Detect which cell encompasses the target text, then output its [x, y] center coordinate. 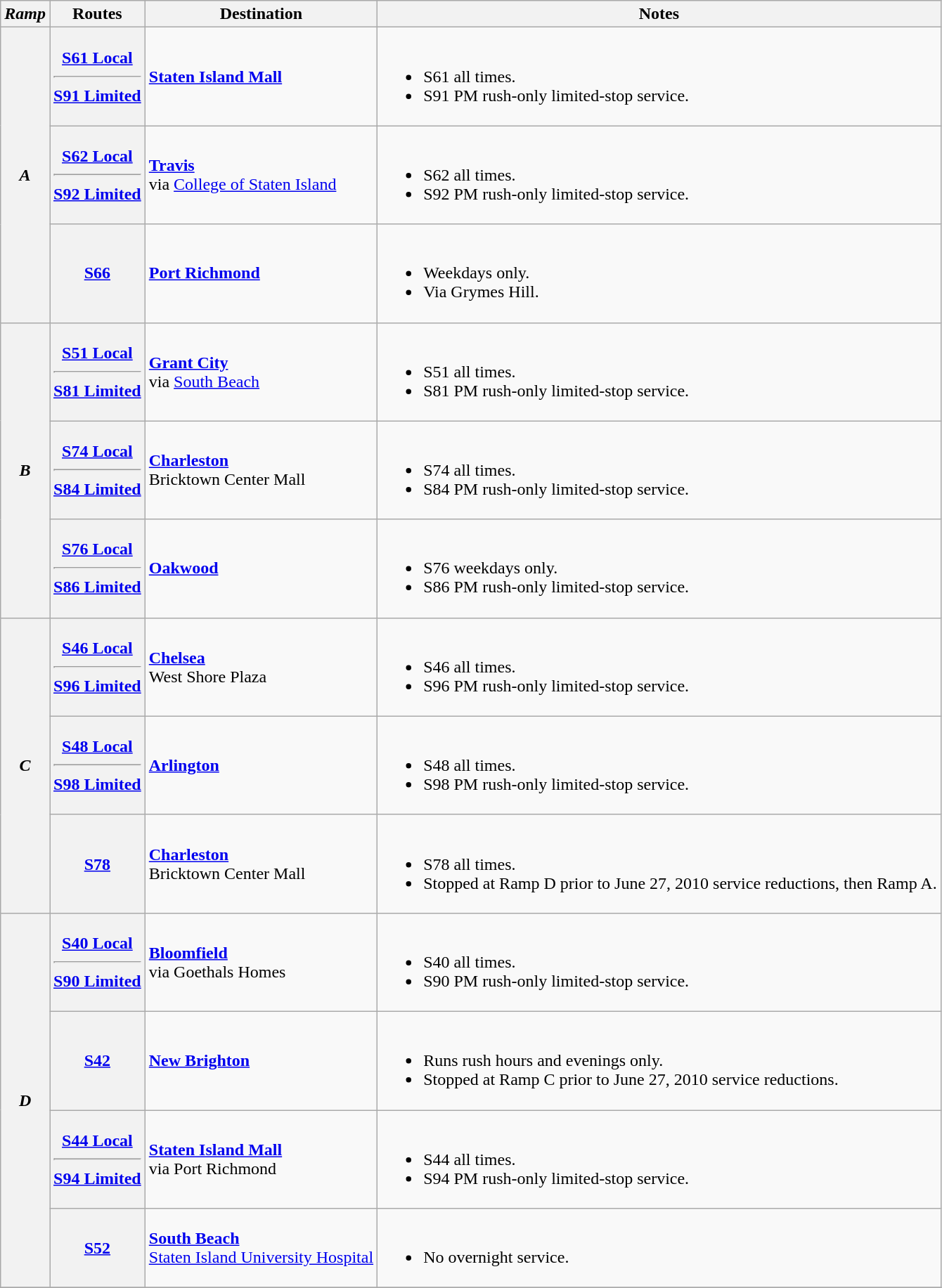
S78 all times.Stopped at Ramp D prior to June 27, 2010 service reductions, then Ramp A. [659, 864]
ChelseaWest Shore Plaza [261, 667]
S62 LocalS92 Limited [97, 175]
S46 LocalS96 Limited [97, 667]
S74 LocalS84 Limited [97, 470]
Notes [659, 14]
S44 all times.S94 PM rush-only limited-stop service. [659, 1159]
Arlington [261, 765]
S61 all times.S91 PM rush-only limited-stop service. [659, 77]
A [25, 175]
S44 LocalS94 Limited [97, 1159]
B [25, 470]
S46 all times.S96 PM rush-only limited-stop service. [659, 667]
D [25, 1100]
S51 all times.S81 PM rush-only limited-stop service. [659, 372]
Routes [97, 14]
Destination [261, 14]
S62 all times.S92 PM rush-only limited-stop service. [659, 175]
Grant Cityvia South Beach [261, 372]
South BeachStaten Island University Hospital [261, 1248]
S52 [97, 1248]
Ramp [25, 14]
Weekdays only.Via Grymes Hill. [659, 273]
Staten Island Mall [261, 77]
Travis via College of Staten Island [261, 175]
New Brighton [261, 1060]
S66 [97, 273]
S42 [97, 1060]
C [25, 765]
S76 LocalS86 Limited [97, 568]
S48 all times.S98 PM rush-only limited-stop service. [659, 765]
Port Richmond [261, 273]
Runs rush hours and evenings only.Stopped at Ramp C prior to June 27, 2010 service reductions. [659, 1060]
S40 LocalS90 Limited [97, 962]
S76 weekdays only.S86 PM rush-only limited-stop service. [659, 568]
S78 [97, 864]
Bloomfieldvia Goethals Homes [261, 962]
S74 all times.S84 PM rush-only limited-stop service. [659, 470]
S61 LocalS91 Limited [97, 77]
No overnight service. [659, 1248]
Oakwood [261, 568]
Staten Island Mallvia Port Richmond [261, 1159]
S40 all times.S90 PM rush-only limited-stop service. [659, 962]
S51 LocalS81 Limited [97, 372]
S48 LocalS98 Limited [97, 765]
